Pinpoint the cell where the given text exists, returning its [X, Y] midpoint coordinate. 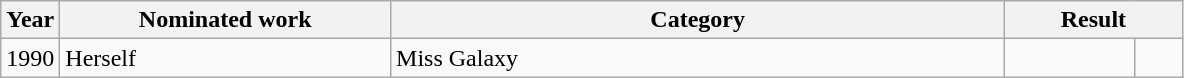
Herself [226, 58]
Year [30, 20]
Nominated work [226, 20]
Miss Galaxy [698, 58]
Category [698, 20]
Result [1094, 20]
1990 [30, 58]
